Provide the [X, Y] coordinate of the cell's center where the given text is located.  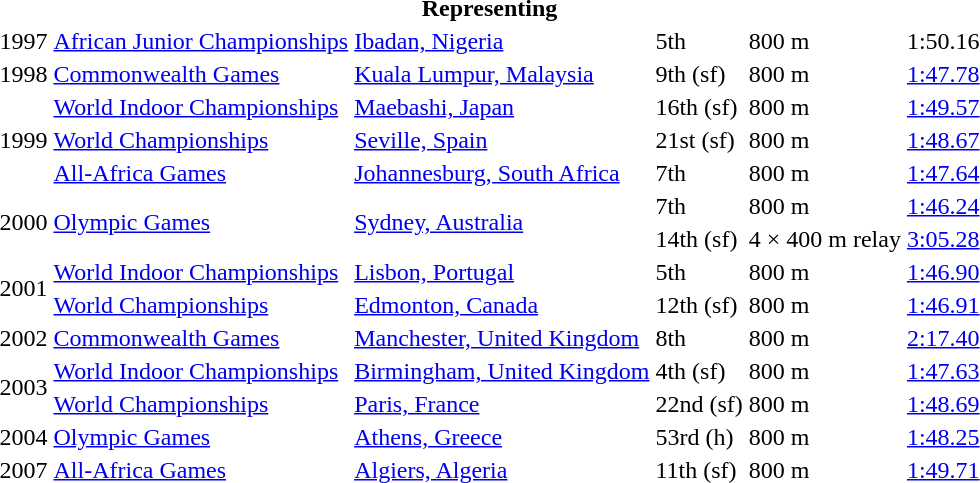
Birmingham, United Kingdom [502, 371]
African Junior Championships [201, 41]
Athens, Greece [502, 437]
Sydney, Australia [502, 222]
22nd (sf) [699, 404]
21st (sf) [699, 140]
Ibadan, Nigeria [502, 41]
12th (sf) [699, 305]
Manchester, United Kingdom [502, 338]
Lisbon, Portugal [502, 272]
53rd (h) [699, 437]
Johannesburg, South Africa [502, 173]
Seville, Spain [502, 140]
Paris, France [502, 404]
Maebashi, Japan [502, 107]
14th (sf) [699, 239]
4th (sf) [699, 371]
16th (sf) [699, 107]
4 × 400 m relay [824, 239]
Kuala Lumpur, Malaysia [502, 74]
8th [699, 338]
All-Africa Games [201, 173]
Edmonton, Canada [502, 305]
9th (sf) [699, 74]
